For the text-containing cell, return its midpoint in (x, y) coordinate format. 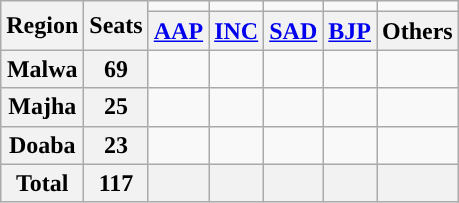
Region (42, 26)
BJP (350, 31)
117 (116, 183)
25 (116, 107)
INC (236, 31)
SAD (294, 31)
Doaba (42, 145)
69 (116, 69)
AAP (178, 31)
Malwa (42, 69)
Total (42, 183)
Majha (42, 107)
Seats (116, 26)
Others (418, 31)
23 (116, 145)
